Detect which cell encompasses the target text, then output its [x, y] center coordinate. 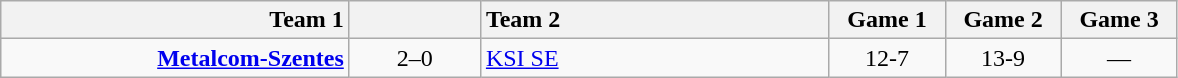
Game 2 [1003, 20]
Metalcom-Szentes [176, 58]
13-9 [1003, 58]
— [1119, 58]
2–0 [414, 58]
KSI SE [654, 58]
Game 3 [1119, 20]
Game 1 [887, 20]
Team 2 [654, 20]
Team 1 [176, 20]
12-7 [887, 58]
